Capture the cell that displays the provided text and extract its (x, y) central coordinate. 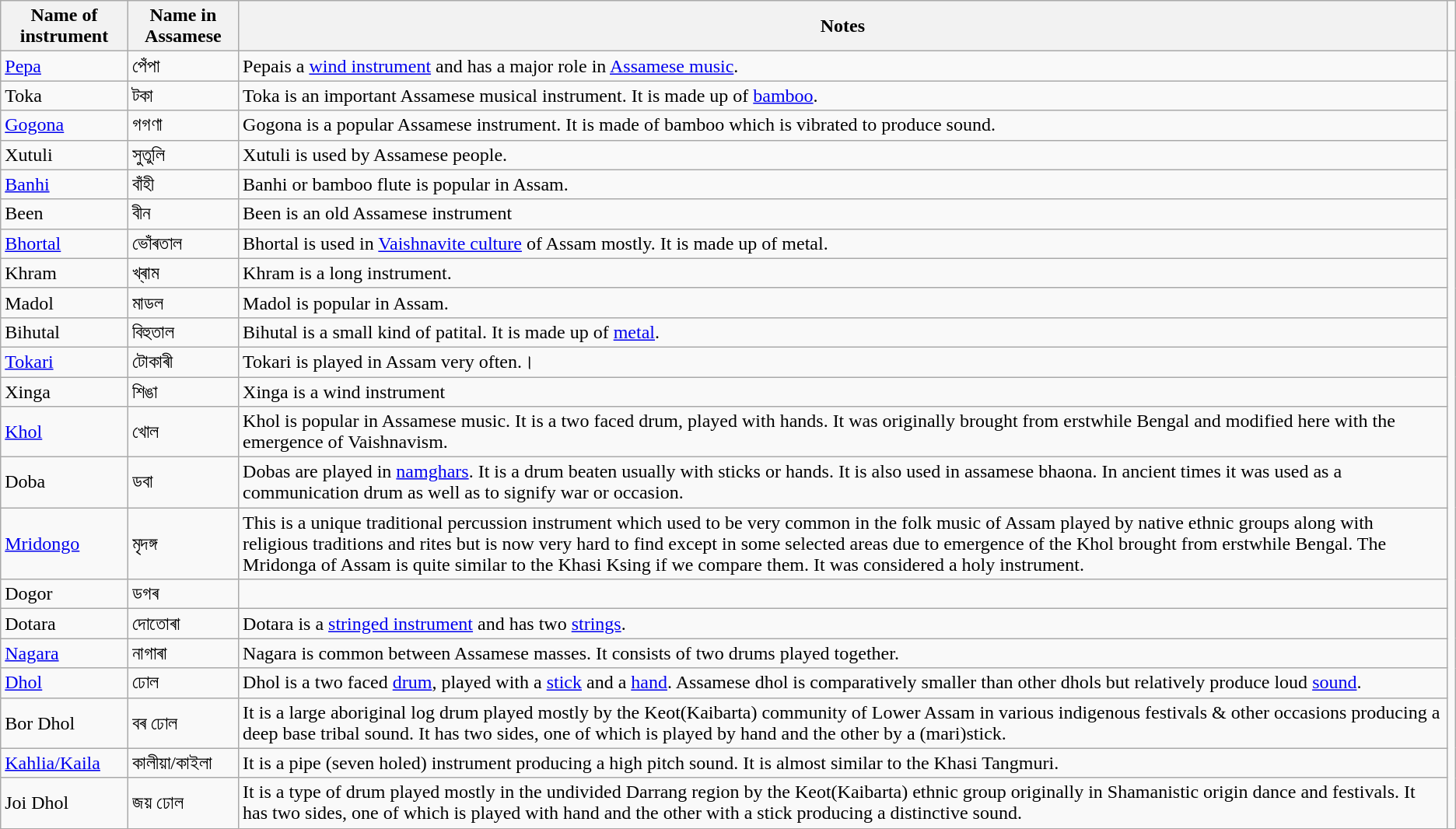
খ্ৰাম (183, 273)
Name in Assamese (183, 26)
Dotara is a stringed instrument and has two strings. (843, 624)
Khram is a long instrument. (843, 273)
Banhi or bamboo flute is popular in Assam. (843, 184)
Dhol is a two faced drum, played with a stick and a hand. Assamese dhol is comparatively smaller than other dhols but relatively produce loud sound. (843, 683)
Dogor (64, 594)
Xinga is a wind instrument (843, 391)
ডবা (183, 482)
Pepais a wind instrument and has a major role in Assamese music. (843, 66)
ডগৰ (183, 594)
ঢোল (183, 683)
It is a pipe (seven holed) instrument producing a high pitch sound. It is almost similar to the Khasi Tangmuri. (843, 763)
Gogona (64, 125)
বীন (183, 214)
Nagara (64, 653)
Xinga (64, 391)
Doba (64, 482)
Dotara (64, 624)
টকা (183, 96)
Bihutal is a small kind of patital. It is made up of metal. (843, 332)
Notes (843, 26)
Xutuli is used by Assamese people. (843, 155)
Mridongo (64, 544)
মাডল (183, 303)
Bhortal (64, 243)
ভোঁৰতাল (183, 243)
খোল (183, 432)
শিঙা (183, 391)
Pepa (64, 66)
Banhi (64, 184)
Been (64, 214)
বিহুতাল (183, 332)
টোকাৰী (183, 362)
Khol (64, 432)
Madol (64, 303)
পেঁপা (183, 66)
মৃদঙ্গ (183, 544)
Tokari is played in Assam very often.। (843, 362)
Xutuli (64, 155)
কালীয়া/কাইলা (183, 763)
Toka (64, 96)
Gogona is a popular Assamese instrument. It is made of bamboo which is vibrated to produce sound. (843, 125)
Bihutal (64, 332)
বৰ ঢোল (183, 723)
Tokari (64, 362)
সুতুলি (183, 155)
Been is an old Assamese instrument (843, 214)
Khram (64, 273)
Dhol (64, 683)
Nagara is common between Assamese masses. It consists of two drums played together. (843, 653)
গগণা (183, 125)
Joi Dhol (64, 803)
Bor Dhol (64, 723)
Kahlia/Kaila (64, 763)
Toka is an important Assamese musical instrument. It is made up of bamboo. (843, 96)
বাঁহী (183, 184)
Bhortal is used in Vaishnavite culture of Assam mostly. It is made up of metal. (843, 243)
Madol is popular in Assam. (843, 303)
নাগাৰা (183, 653)
জয় ঢোল (183, 803)
Name of instrument (64, 26)
দোতোৰা (183, 624)
